Provide the [x, y] coordinate of the cell's center where the given text is located.  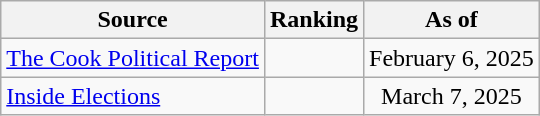
March 7, 2025 [452, 96]
As of [452, 20]
Source [133, 20]
February 6, 2025 [452, 58]
Inside Elections [133, 96]
Ranking [314, 20]
The Cook Political Report [133, 58]
